Find where the given text appears and provide that cell's center as [x, y] coordinate. 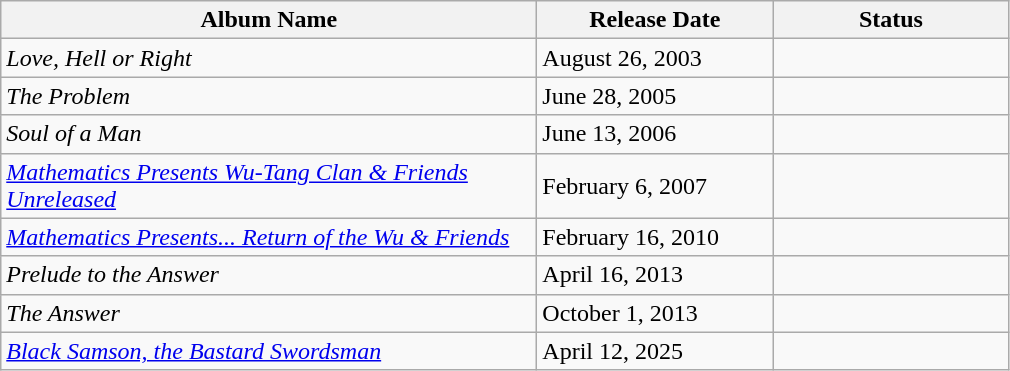
Release Date [655, 20]
The Problem [269, 96]
Mathematics Presents... Return of the Wu & Friends [269, 237]
Prelude to the Answer [269, 275]
June 28, 2005 [655, 96]
April 12, 2025 [655, 351]
Soul of a Man [269, 134]
Status [891, 20]
Album Name [269, 20]
April 16, 2013 [655, 275]
August 26, 2003 [655, 58]
February 16, 2010 [655, 237]
The Answer [269, 313]
Black Samson, the Bastard Swordsman [269, 351]
February 6, 2007 [655, 186]
Love, Hell or Right [269, 58]
June 13, 2006 [655, 134]
October 1, 2013 [655, 313]
Mathematics Presents Wu-Tang Clan & Friends Unreleased [269, 186]
